Identify which cell holds the provided text, then report its (X, Y) central coordinate. 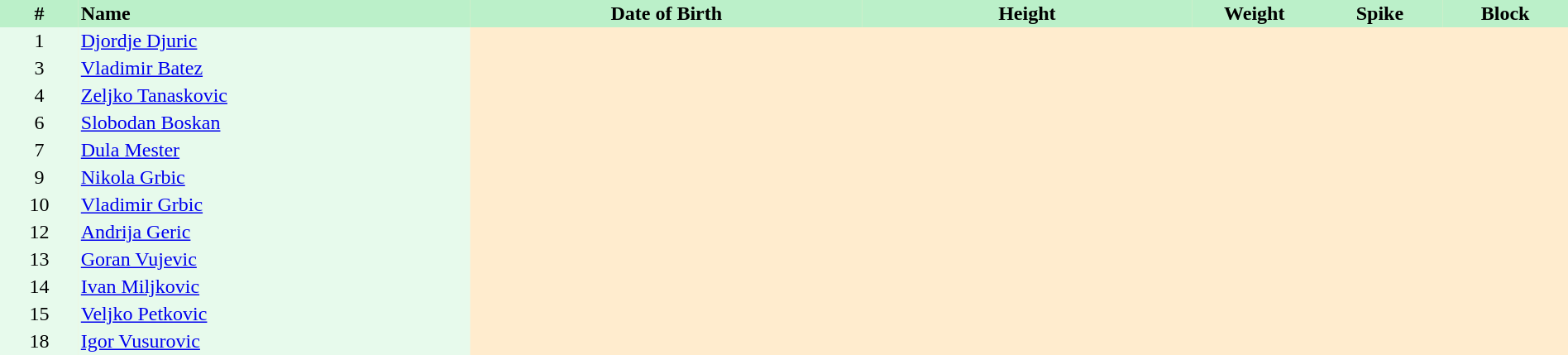
Slobodan Boskan (275, 122)
Andrija Geric (275, 232)
18 (40, 341)
Dula Mester (275, 151)
Vladimir Grbic (275, 205)
Block (1505, 13)
12 (40, 232)
Name (275, 13)
1 (40, 41)
6 (40, 122)
Zeljko Tanaskovic (275, 96)
Spike (1380, 13)
Veljko Petkovic (275, 314)
Igor Vusurovic (275, 341)
# (40, 13)
Height (1027, 13)
Djordje Djuric (275, 41)
9 (40, 177)
3 (40, 68)
Vladimir Batez (275, 68)
7 (40, 151)
10 (40, 205)
Ivan Miljkovic (275, 286)
15 (40, 314)
Nikola Grbic (275, 177)
13 (40, 260)
14 (40, 286)
Goran Vujevic (275, 260)
Weight (1255, 13)
4 (40, 96)
Date of Birth (667, 13)
